Pinpoint the cell where the given text exists, returning its (x, y) midpoint coordinate. 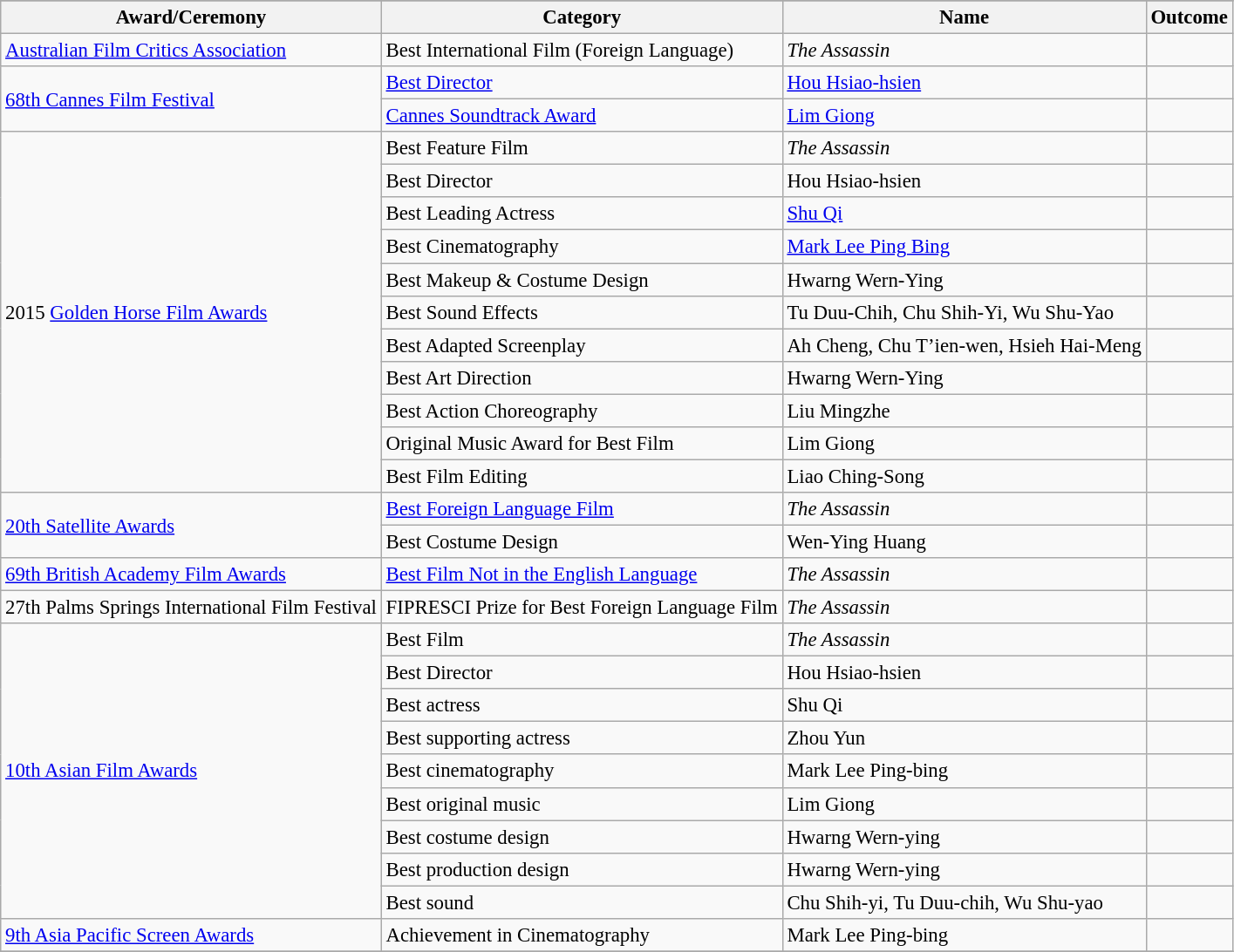
Ah Cheng, Chu T’ien-wen, Hsieh Hai-Meng (965, 345)
Achievement in Cinematography (582, 935)
Cannes Soundtrack Award (582, 116)
Best Costume Design (582, 541)
Best Makeup & Costume Design (582, 280)
Australian Film Critics Association (191, 51)
Best production design (582, 869)
Wen-Ying Huang (965, 541)
Name (965, 17)
Best Feature Film (582, 148)
Best costume design (582, 837)
Liu Mingzhe (965, 411)
Best Cinematography (582, 247)
Best cinematography (582, 772)
Mark Lee Ping Bing (965, 247)
Liao Ching-Song (965, 476)
20th Satellite Awards (191, 525)
Best Film Editing (582, 476)
Best sound (582, 902)
68th Cannes Film Festival (191, 99)
27th Palms Springs International Film Festival (191, 608)
Best Art Direction (582, 377)
Chu Shih-yi, Tu Duu-chih, Wu Shu-yao (965, 902)
Best Action Choreography (582, 411)
Outcome (1190, 17)
Best Sound Effects (582, 312)
Best Leading Actress (582, 214)
Category (582, 17)
Best original music (582, 804)
2015 Golden Horse Film Awards (191, 312)
Best supporting actress (582, 738)
FIPRESCI Prize for Best Foreign Language Film (582, 608)
Tu Duu-Chih, Chu Shih-Yi, Wu Shu-Yao (965, 312)
69th British Academy Film Awards (191, 575)
Original Music Award for Best Film (582, 444)
Best International Film (Foreign Language) (582, 51)
Zhou Yun (965, 738)
Best Foreign Language Film (582, 509)
10th Asian Film Awards (191, 771)
Best Film (582, 640)
Best actress (582, 705)
Best Film Not in the English Language (582, 575)
Best Adapted Screenplay (582, 345)
Award/Ceremony (191, 17)
9th Asia Pacific Screen Awards (191, 935)
